Identify which cell holds the provided text, then report its [x, y] central coordinate. 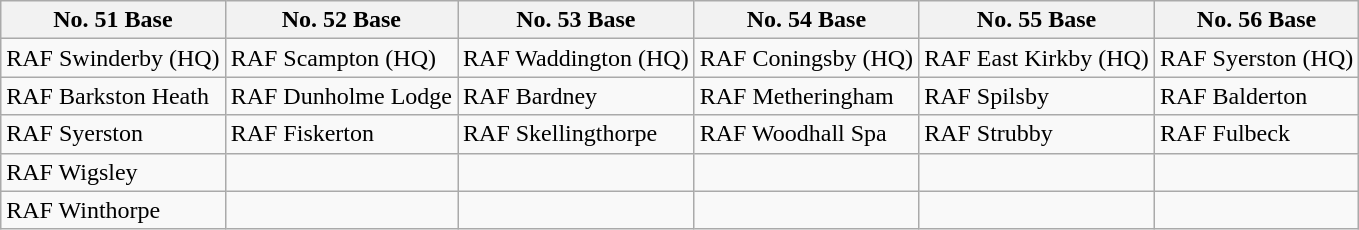
RAF Syerston [113, 134]
RAF Fulbeck [1256, 134]
No. 54 Base [806, 20]
RAF Metheringham [806, 96]
RAF Fiskerton [341, 134]
RAF Balderton [1256, 96]
RAF East Kirkby (HQ) [1037, 58]
RAF Barkston Heath [113, 96]
RAF Waddington (HQ) [576, 58]
RAF Skellingthorpe [576, 134]
RAF Dunholme Lodge [341, 96]
RAF Syerston (HQ) [1256, 58]
No. 52 Base [341, 20]
No. 56 Base [1256, 20]
No. 51 Base [113, 20]
No. 53 Base [576, 20]
RAF Wigsley [113, 172]
RAF Winthorpe [113, 210]
RAF Scampton (HQ) [341, 58]
RAF Bardney [576, 96]
RAF Spilsby [1037, 96]
RAF Strubby [1037, 134]
RAF Coningsby (HQ) [806, 58]
RAF Woodhall Spa [806, 134]
RAF Swinderby (HQ) [113, 58]
No. 55 Base [1037, 20]
